Detect which cell encompasses the target text, then output its [x, y] center coordinate. 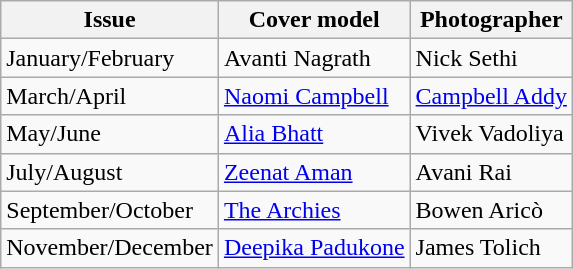
Avanti Nagrath [314, 58]
Alia Bhatt [314, 134]
James Tolich [491, 248]
Cover model [314, 20]
Bowen Aricò [491, 210]
May/June [110, 134]
Naomi Campbell [314, 96]
March/April [110, 96]
September/October [110, 210]
Zeenat Aman [314, 172]
Campbell Addy [491, 96]
Photographer [491, 20]
Nick Sethi [491, 58]
Vivek Vadoliya [491, 134]
Issue [110, 20]
January/February [110, 58]
Deepika Padukone [314, 248]
The Archies [314, 210]
Avani Rai [491, 172]
July/August [110, 172]
November/December [110, 248]
